From the cell containing the given text, extract its center point as [X, Y] coordinate. 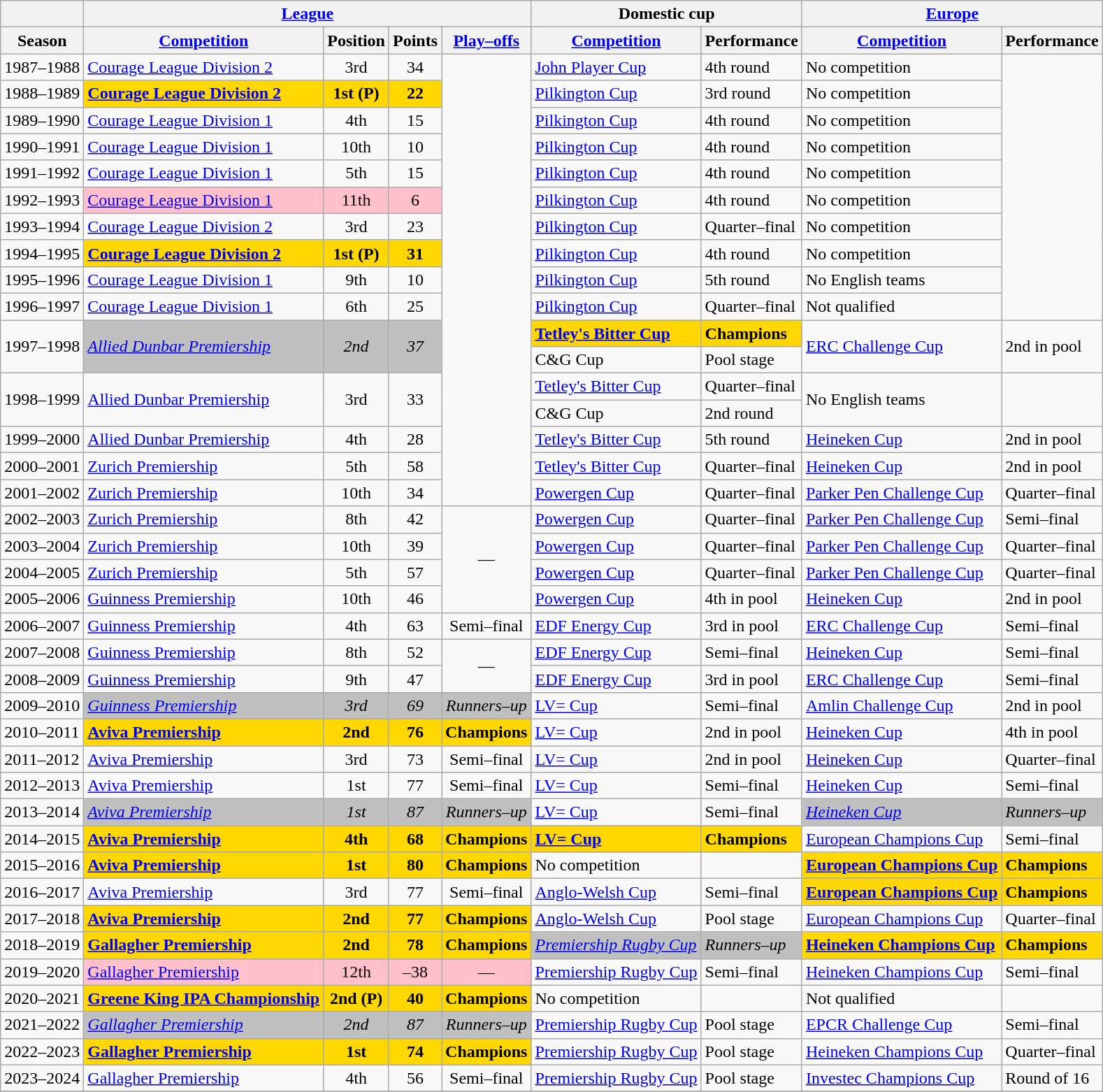
1997–1998 [42, 347]
Amlin Challenge Cup [902, 705]
Investec Champions Cup [902, 1078]
11th [356, 200]
2021–2022 [42, 1025]
78 [415, 945]
2005–2006 [42, 599]
Play–offs [486, 41]
2001–2002 [42, 493]
2011–2012 [42, 759]
80 [415, 865]
2013–2014 [42, 812]
57 [415, 573]
2010–2011 [42, 732]
2004–2005 [42, 573]
2015–2016 [42, 865]
1999–2000 [42, 440]
47 [415, 679]
Domestic cup [667, 14]
68 [415, 839]
2022–2023 [42, 1051]
69 [415, 705]
6th [356, 306]
6 [415, 200]
2016–2017 [42, 892]
33 [415, 400]
74 [415, 1051]
2006–2007 [42, 626]
2023–2024 [42, 1078]
31 [415, 253]
1991–1992 [42, 173]
2007–2008 [42, 652]
76 [415, 732]
EPCR Challenge Cup [902, 1025]
1989–1990 [42, 120]
1993–1994 [42, 227]
–38 [415, 972]
2019–2020 [42, 972]
42 [415, 519]
2012–2013 [42, 786]
1990–1991 [42, 147]
40 [415, 998]
52 [415, 652]
28 [415, 440]
12th [356, 972]
2008–2009 [42, 679]
1998–1999 [42, 400]
Greene King IPA Championship [204, 998]
73 [415, 759]
39 [415, 546]
1992–1993 [42, 200]
56 [415, 1078]
Europe [952, 14]
1995–1996 [42, 280]
1987–1988 [42, 67]
League [308, 14]
37 [415, 347]
1994–1995 [42, 253]
Round of 16 [1052, 1078]
2018–2019 [42, 945]
1996–1997 [42, 306]
Season [42, 41]
46 [415, 599]
Position [356, 41]
John Player Cup [617, 67]
2020–2021 [42, 998]
2014–2015 [42, 839]
2nd (P) [356, 998]
2003–2004 [42, 546]
2002–2003 [42, 519]
2009–2010 [42, 705]
25 [415, 306]
2017–2018 [42, 919]
2000–2001 [42, 466]
23 [415, 227]
63 [415, 626]
22 [415, 94]
58 [415, 466]
Points [415, 41]
1988–1989 [42, 94]
3rd round [751, 94]
2nd round [751, 413]
